Extract the (x, y) coordinate from the center of the cell holding the provided text.  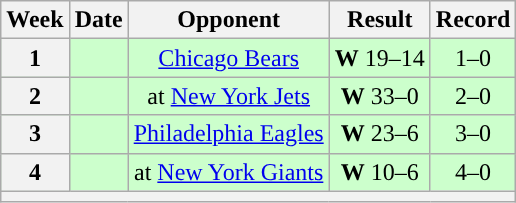
W 23–6 (380, 134)
3–0 (473, 134)
1 (35, 58)
Chicago Bears (228, 58)
W 19–14 (380, 58)
Result (380, 20)
1–0 (473, 58)
W 33–0 (380, 96)
Philadelphia Eagles (228, 134)
Record (473, 20)
2 (35, 96)
at New York Jets (228, 96)
Opponent (228, 20)
W 10–6 (380, 172)
3 (35, 134)
4 (35, 172)
at New York Giants (228, 172)
Week (35, 20)
4–0 (473, 172)
2–0 (473, 96)
Date (98, 20)
